Scan for the cell matching the given text and deliver its (x, y) coordinate at center. 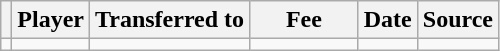
Fee (304, 20)
Player (51, 20)
Date (388, 20)
Source (458, 20)
Transferred to (170, 20)
